Detect which cell encompasses the target text, then output its [x, y] center coordinate. 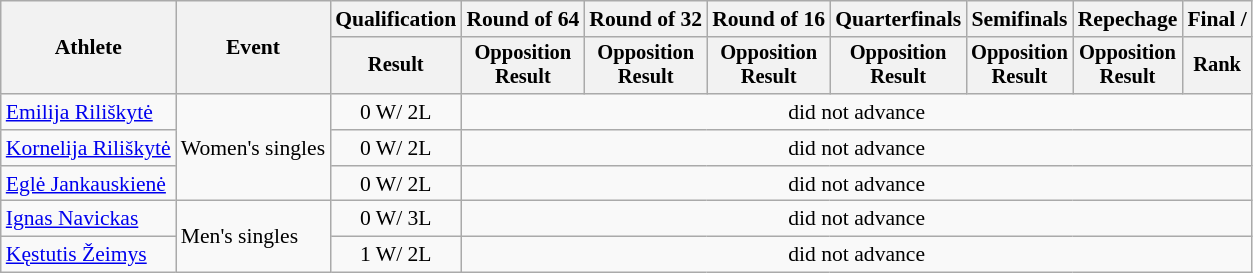
Athlete [88, 48]
Quarterfinals [898, 19]
Result [396, 66]
0 W/ 3L [396, 219]
Event [253, 48]
Qualification [396, 19]
1 W/ 2L [396, 255]
Kęstutis Žeimys [88, 255]
Round of 32 [646, 19]
Repechage [1128, 19]
Kornelija Riliškytė [88, 148]
Final / [1217, 19]
Eglė Jankauskienė [88, 184]
Emilija Riliškytė [88, 112]
Ignas Navickas [88, 219]
Round of 16 [768, 19]
Women's singles [253, 148]
Semifinals [1020, 19]
Rank [1217, 66]
Round of 64 [522, 19]
Men's singles [253, 236]
